Find where the given text appears and provide that cell's center as (X, Y) coordinate. 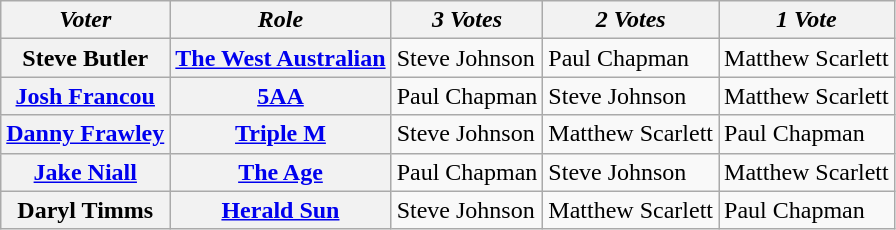
Role (280, 20)
3 Votes (467, 20)
Josh Francou (86, 96)
5AA (280, 96)
Jake Niall (86, 172)
Steve Butler (86, 58)
Herald Sun (280, 210)
Danny Frawley (86, 134)
The Age (280, 172)
1 Vote (807, 20)
2 Votes (631, 20)
Daryl Timms (86, 210)
Triple M (280, 134)
The West Australian (280, 58)
Voter (86, 20)
